From the cell containing the given text, extract its center point as [x, y] coordinate. 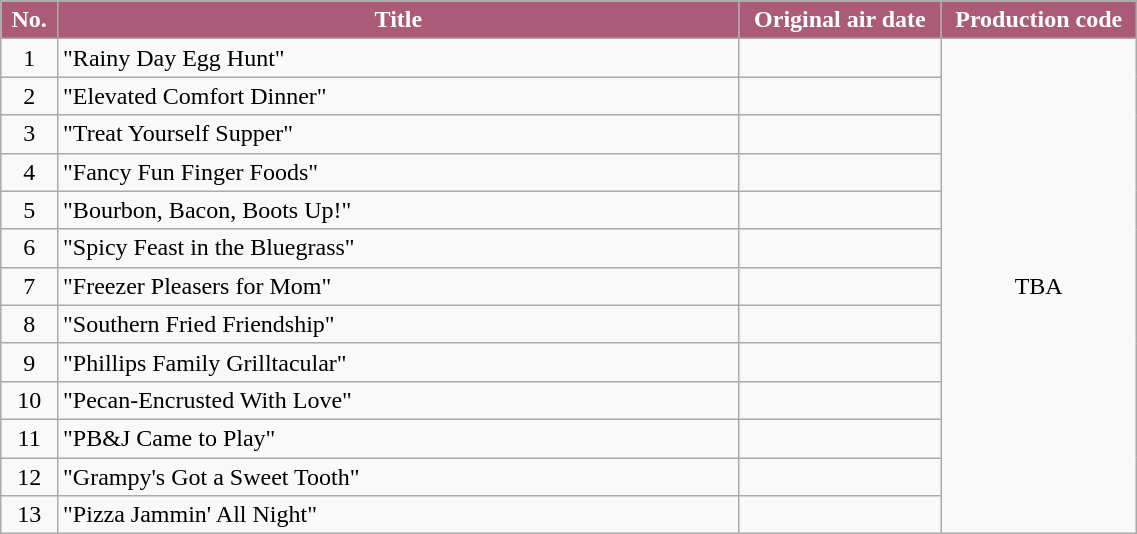
"Grampy's Got a Sweet Tooth" [399, 477]
2 [30, 96]
"Treat Yourself Supper" [399, 134]
1 [30, 58]
5 [30, 210]
6 [30, 248]
TBA [1039, 286]
"Phillips Family Grilltacular" [399, 362]
11 [30, 438]
"Spicy Feast in the Bluegrass" [399, 248]
10 [30, 400]
8 [30, 324]
"Pizza Jammin' All Night" [399, 515]
4 [30, 172]
9 [30, 362]
"PB&J Came to Play" [399, 438]
"Bourbon, Bacon, Boots Up!" [399, 210]
"Southern Fried Friendship" [399, 324]
Production code [1039, 20]
Title [399, 20]
12 [30, 477]
"Rainy Day Egg Hunt" [399, 58]
7 [30, 286]
3 [30, 134]
"Freezer Pleasers for Mom" [399, 286]
"Elevated Comfort Dinner" [399, 96]
13 [30, 515]
Original air date [840, 20]
"Pecan-Encrusted With Love" [399, 400]
"Fancy Fun Finger Foods" [399, 172]
No. [30, 20]
